Return the (X, Y) coordinate for the center point of the cell that contains the specified text.  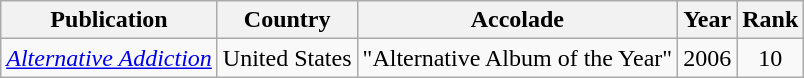
Accolade (518, 20)
United States (287, 58)
2006 (708, 58)
Rank (770, 20)
Country (287, 20)
Year (708, 20)
10 (770, 58)
"Alternative Album of the Year" (518, 58)
Publication (110, 20)
Alternative Addiction (110, 58)
